Search for the cell housing the specified text and yield its [x, y] center coordinate. 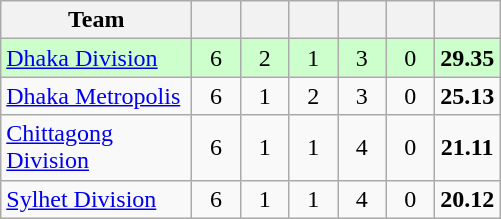
21.11 [468, 148]
Team [96, 20]
Dhaka Division [96, 58]
Dhaka Metropolis [96, 96]
20.12 [468, 199]
Sylhet Division [96, 199]
29.35 [468, 58]
Chittagong Division [96, 148]
25.13 [468, 96]
